Return [x, y] of the center of cell containing provided text 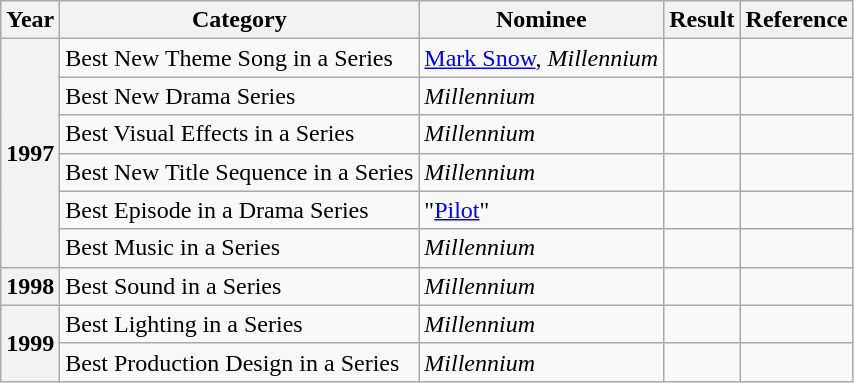
Best New Title Sequence in a Series [240, 172]
Best Episode in a Drama Series [240, 210]
1999 [30, 343]
Year [30, 20]
Category [240, 20]
Best Music in a Series [240, 248]
Best Lighting in a Series [240, 324]
"Pilot" [542, 210]
Best Sound in a Series [240, 286]
Mark Snow, Millennium [542, 58]
1997 [30, 153]
Best Visual Effects in a Series [240, 134]
Best New Drama Series [240, 96]
Nominee [542, 20]
Reference [796, 20]
Result [702, 20]
Best Production Design in a Series [240, 362]
Best New Theme Song in a Series [240, 58]
1998 [30, 286]
